Output the (X, Y) coordinate of the center of the cell containing the given text.  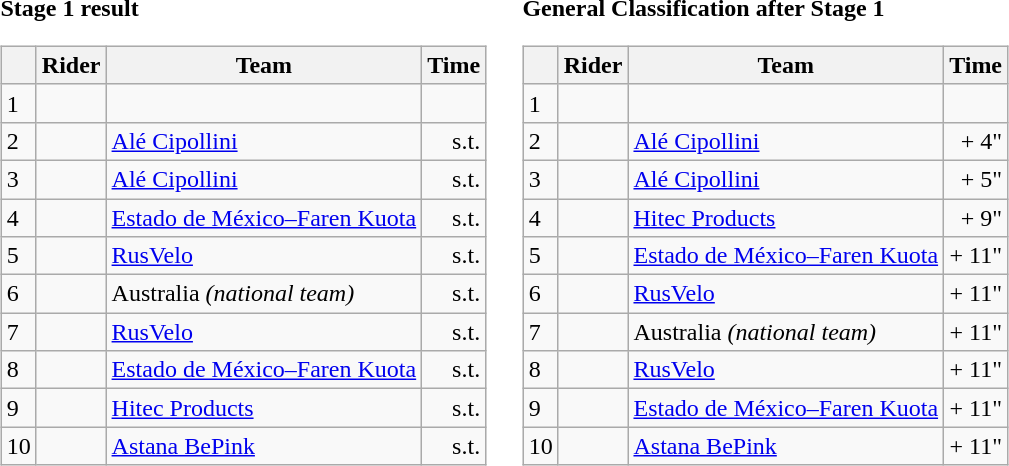
+ 4" (976, 141)
+ 5" (976, 179)
+ 9" (976, 217)
